For the text-containing cell, return its midpoint in [x, y] coordinate format. 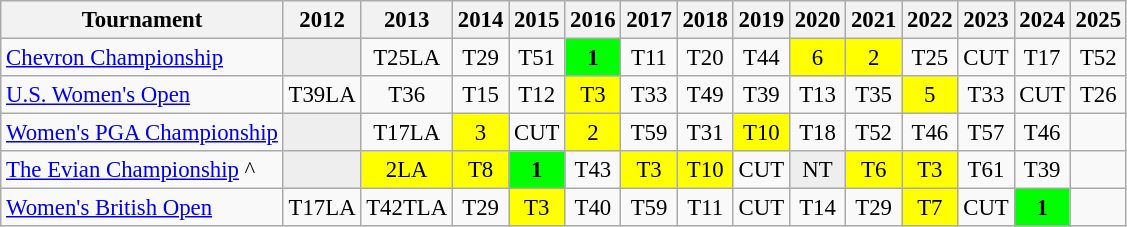
T18 [817, 133]
2014 [480, 20]
T20 [705, 58]
T15 [480, 95]
T36 [407, 95]
2024 [1042, 20]
2020 [817, 20]
Women's British Open [142, 208]
T6 [874, 170]
2018 [705, 20]
T49 [705, 95]
2025 [1098, 20]
T17 [1042, 58]
2016 [593, 20]
2015 [537, 20]
T57 [986, 133]
Chevron Championship [142, 58]
T44 [761, 58]
Tournament [142, 20]
2012 [322, 20]
2LA [407, 170]
T35 [874, 95]
2017 [649, 20]
T14 [817, 208]
T43 [593, 170]
T26 [1098, 95]
T39LA [322, 95]
2023 [986, 20]
2021 [874, 20]
T13 [817, 95]
T31 [705, 133]
2019 [761, 20]
5 [930, 95]
U.S. Women's Open [142, 95]
The Evian Championship ^ [142, 170]
T8 [480, 170]
T7 [930, 208]
3 [480, 133]
2022 [930, 20]
T51 [537, 58]
T12 [537, 95]
T25 [930, 58]
T61 [986, 170]
2013 [407, 20]
NT [817, 170]
T40 [593, 208]
Women's PGA Championship [142, 133]
T25LA [407, 58]
T42TLA [407, 208]
6 [817, 58]
